Scan for the cell matching the given text and deliver its (x, y) coordinate at center. 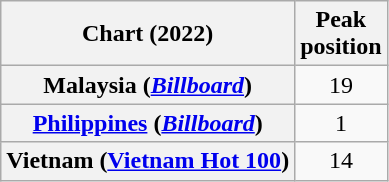
Philippines (Billboard) (148, 123)
19 (341, 85)
Vietnam (Vietnam Hot 100) (148, 161)
14 (341, 161)
1 (341, 123)
Malaysia (Billboard) (148, 85)
Chart (2022) (148, 34)
Peakposition (341, 34)
